Determine the (X, Y) coordinate at the center of the cell enclosing the given text.  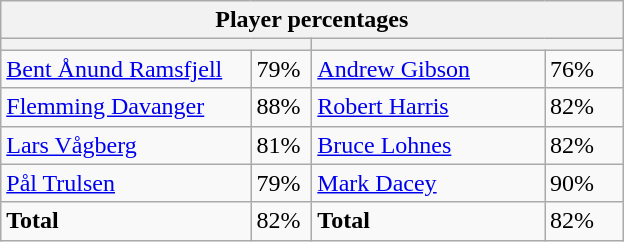
76% (584, 69)
Bruce Lohnes (428, 145)
Andrew Gibson (428, 69)
88% (282, 107)
Lars Vågberg (126, 145)
Robert Harris (428, 107)
Flemming Davanger (126, 107)
Mark Dacey (428, 183)
Pål Trulsen (126, 183)
Player percentages (312, 20)
81% (282, 145)
90% (584, 183)
Bent Ånund Ramsfjell (126, 69)
